Identify which cell holds the provided text, then report its (X, Y) central coordinate. 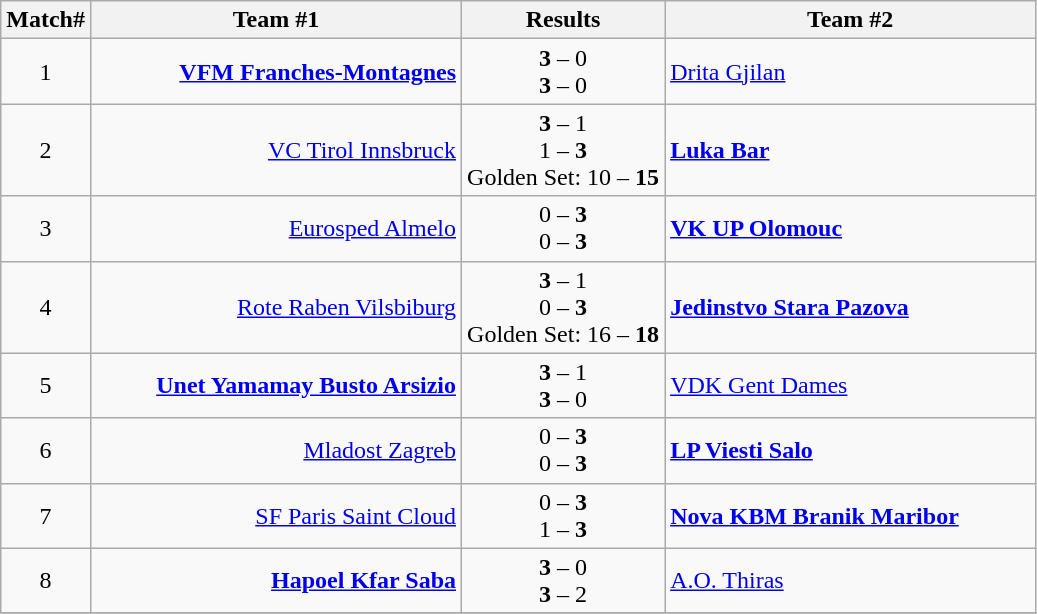
VDK Gent Dames (850, 386)
7 (46, 516)
2 (46, 150)
Team #1 (276, 20)
Eurosped Almelo (276, 228)
4 (46, 307)
3 – 0 3 – 0 (564, 72)
SF Paris Saint Cloud (276, 516)
3 (46, 228)
5 (46, 386)
A.O. Thiras (850, 580)
VFM Franches-Montagnes (276, 72)
VK UP Olomouc (850, 228)
6 (46, 450)
VC Tirol Innsbruck (276, 150)
3 – 1 0 – 3 Golden Set: 16 – 18 (564, 307)
Hapoel Kfar Saba (276, 580)
3 – 1 3 – 0 (564, 386)
Unet Yamamay Busto Arsizio (276, 386)
Results (564, 20)
Team #2 (850, 20)
1 (46, 72)
8 (46, 580)
3 – 0 3 – 2 (564, 580)
Rote Raben Vilsbiburg (276, 307)
Luka Bar (850, 150)
3 – 1 1 – 3 Golden Set: 10 – 15 (564, 150)
0 – 3 1 – 3 (564, 516)
Mladost Zagreb (276, 450)
Nova KBM Branik Maribor (850, 516)
LP Viesti Salo (850, 450)
Drita Gjilan (850, 72)
Match# (46, 20)
Jedinstvo Stara Pazova (850, 307)
